Provide the [X, Y] coordinate of the cell's center where the given text is located.  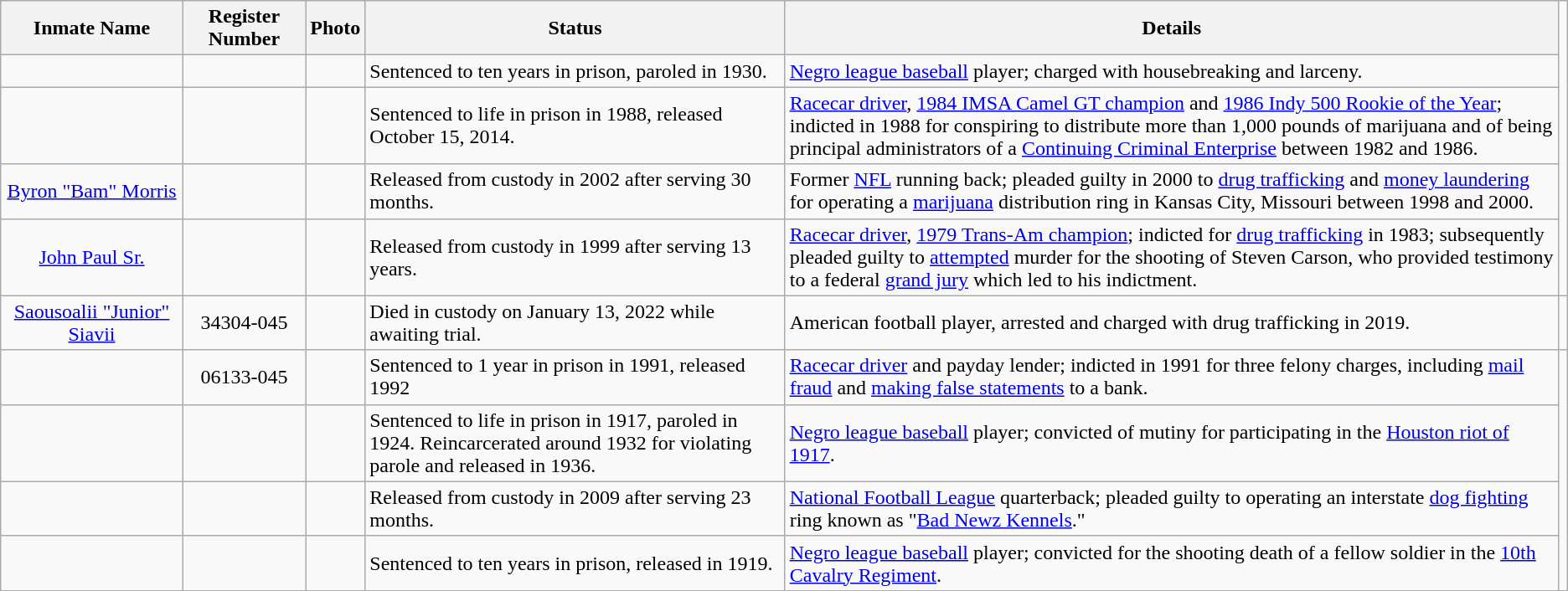
Inmate Name [92, 28]
Sentenced to ten years in prison, paroled in 1930. [575, 71]
Released from custody in 1999 after serving 13 years. [575, 257]
Released from custody in 2009 after serving 23 months. [575, 509]
Status [575, 28]
Details [1171, 28]
Racecar driver and payday lender; indicted in 1991 for three felony charges, including mail fraud and making false statements to a bank. [1171, 377]
National Football League quarterback; pleaded guilty to operating an interstate dog fighting ring known as "Bad Newz Kennels." [1171, 509]
Negro league baseball player; convicted of mutiny for participating in the Houston riot of 1917. [1171, 443]
Register Number [244, 28]
Sentenced to life in prison in 1917, paroled in 1924. Reincarcerated around 1932 for violating parole and released in 1936. [575, 443]
American football player, arrested and charged with drug trafficking in 2019. [1171, 323]
Negro league baseball player; convicted for the shooting death of a fellow soldier in the 10th Cavalry Regiment. [1171, 563]
Photo [335, 28]
Sentenced to 1 year in prison in 1991, released 1992 [575, 377]
Died in custody on January 13, 2022 while awaiting trial. [575, 323]
Negro league baseball player; charged with housebreaking and larceny. [1171, 71]
John Paul Sr. [92, 257]
Saousoalii "Junior" Siavii [92, 323]
34304-045 [244, 323]
Byron "Bam" Morris [92, 191]
06133-045 [244, 377]
Released from custody in 2002 after serving 30 months. [575, 191]
Sentenced to ten years in prison, released in 1919. [575, 563]
Sentenced to life in prison in 1988, released October 15, 2014. [575, 126]
